Extract the [X, Y] coordinate from the center of the cell holding the provided text.  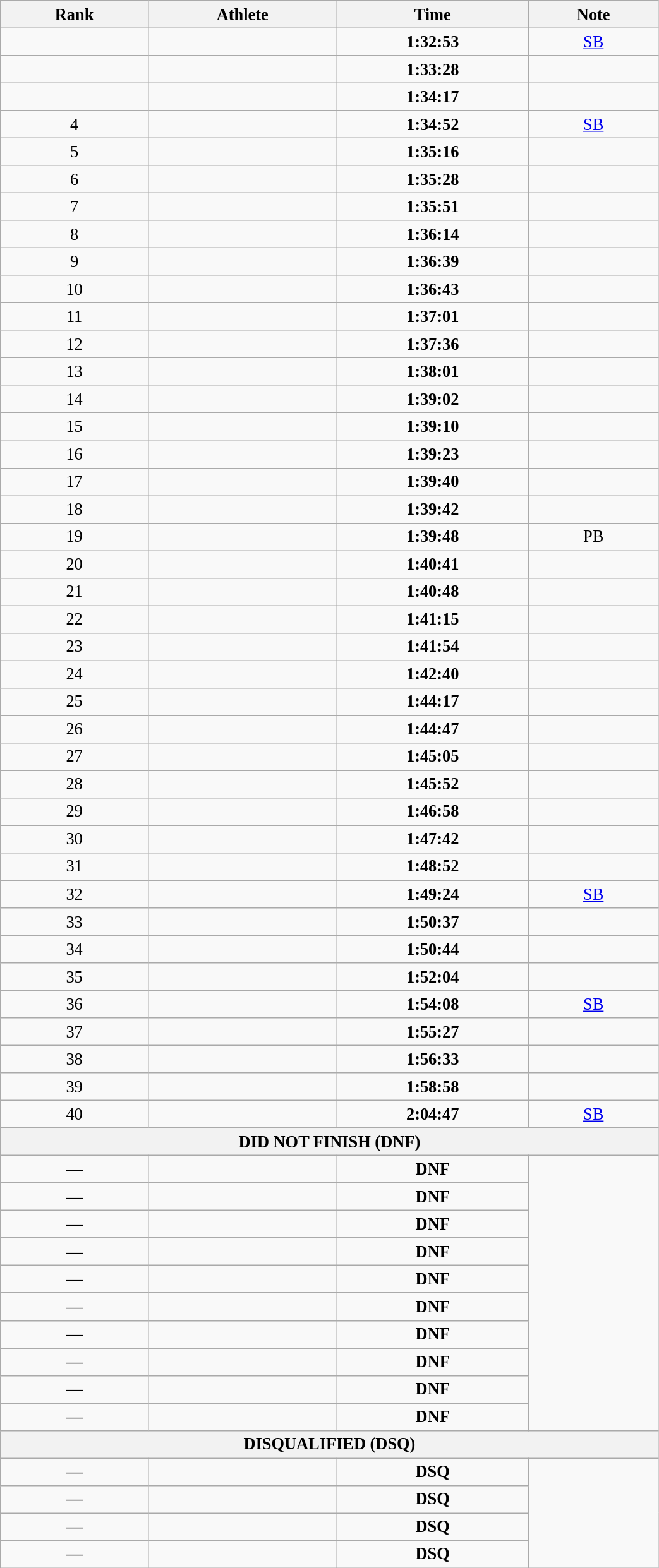
15 [75, 427]
1:56:33 [432, 1059]
21 [75, 592]
6 [75, 179]
25 [75, 702]
1:39:02 [432, 399]
40 [75, 1114]
1:41:15 [432, 619]
18 [75, 509]
2:04:47 [432, 1114]
9 [75, 261]
1:48:52 [432, 866]
1:49:24 [432, 894]
1:38:01 [432, 371]
1:50:37 [432, 921]
35 [75, 976]
1:50:44 [432, 949]
1:58:58 [432, 1087]
27 [75, 757]
1:37:36 [432, 344]
1:36:14 [432, 234]
1:32:53 [432, 42]
Note [593, 14]
39 [75, 1087]
4 [75, 124]
24 [75, 674]
19 [75, 537]
1:52:04 [432, 976]
1:39:48 [432, 537]
1:40:48 [432, 592]
17 [75, 482]
38 [75, 1059]
1:42:40 [432, 674]
PB [593, 537]
1:39:23 [432, 454]
1:39:40 [432, 482]
1:34:17 [432, 97]
1:41:54 [432, 647]
28 [75, 784]
5 [75, 152]
14 [75, 399]
34 [75, 949]
1:45:52 [432, 784]
10 [75, 289]
13 [75, 371]
29 [75, 811]
1:34:52 [432, 124]
8 [75, 234]
16 [75, 454]
1:36:43 [432, 289]
23 [75, 647]
1:36:39 [432, 261]
DISQUALIFIED (DSQ) [330, 1444]
Athlete [243, 14]
11 [75, 316]
26 [75, 729]
22 [75, 619]
1:40:41 [432, 564]
1:39:10 [432, 427]
1:35:16 [432, 152]
36 [75, 1004]
1:37:01 [432, 316]
30 [75, 839]
1:46:58 [432, 811]
DID NOT FINISH (DNF) [330, 1142]
1:55:27 [432, 1032]
37 [75, 1032]
20 [75, 564]
1:44:47 [432, 729]
Time [432, 14]
33 [75, 921]
7 [75, 206]
1:35:51 [432, 206]
32 [75, 894]
1:33:28 [432, 69]
1:45:05 [432, 757]
31 [75, 866]
Rank [75, 14]
1:35:28 [432, 179]
1:44:17 [432, 702]
1:39:42 [432, 509]
1:47:42 [432, 839]
12 [75, 344]
1:54:08 [432, 1004]
